Scan for the cell matching the given text and deliver its [X, Y] coordinate at center. 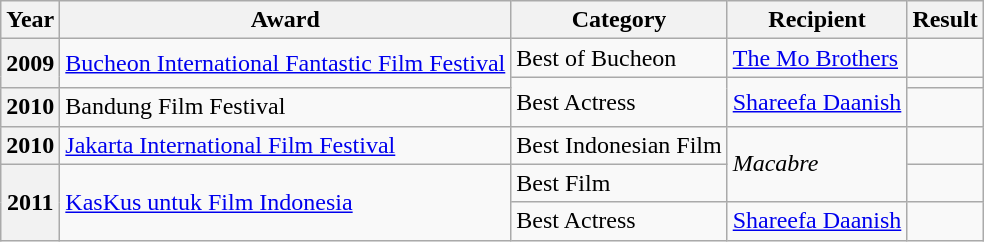
2009 [30, 64]
Jakarta International Film Festival [286, 145]
2011 [30, 202]
Recipient [817, 20]
Year [30, 20]
The Mo Brothers [817, 58]
Best Film [619, 183]
Bandung Film Festival [286, 107]
Category [619, 20]
KasKus untuk Film Indonesia [286, 202]
Best Indonesian Film [619, 145]
Bucheon International Fantastic Film Festival [286, 64]
Macabre [817, 164]
Result [945, 20]
Award [286, 20]
Best of Bucheon [619, 58]
